Provide the (x, y) coordinate of the cell's center where the given text is located.  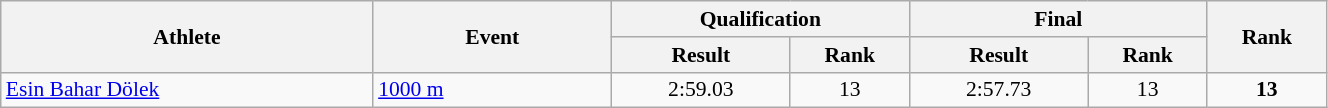
Athlete (187, 36)
2:59.03 (700, 90)
Event (492, 36)
Esin Bahar Dölek (187, 90)
2:57.73 (998, 90)
1000 m (492, 90)
Qualification (760, 19)
Final (1058, 19)
